Identify which cell holds the provided text, then report its [X, Y] central coordinate. 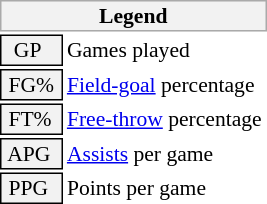
APG [31, 154]
Legend [134, 16]
Field-goal percentage [166, 85]
GP [31, 50]
PPG [31, 188]
FG% [31, 85]
Free-throw percentage [166, 120]
FT% [31, 120]
Points per game [166, 188]
Games played [166, 50]
Assists per game [166, 154]
